Pinpoint the cell where the given text exists, returning its [x, y] midpoint coordinate. 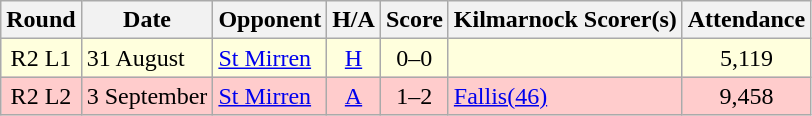
Date [147, 20]
1–2 [414, 96]
31 August [147, 58]
H [354, 58]
3 September [147, 96]
R2 L1 [41, 58]
Opponent [270, 20]
A [354, 96]
Attendance [746, 20]
Round [41, 20]
9,458 [746, 96]
Score [414, 20]
Fallis(46) [565, 96]
5,119 [746, 58]
0–0 [414, 58]
R2 L2 [41, 96]
H/A [354, 20]
Kilmarnock Scorer(s) [565, 20]
